Search for the cell housing the specified text and yield its [X, Y] center coordinate. 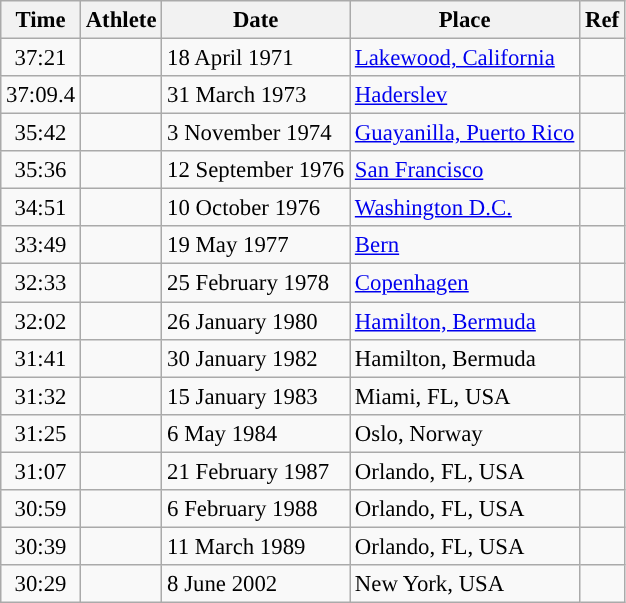
30:39 [41, 546]
Copenhagen [465, 283]
35:36 [41, 170]
Oslo, Norway [465, 433]
Washington D.C. [465, 208]
30:59 [41, 509]
18 April 1971 [256, 58]
10 October 1976 [256, 208]
Athlete [120, 20]
12 September 1976 [256, 170]
Lakewood, California [465, 58]
San Francisco [465, 170]
6 February 1988 [256, 509]
Haderslev [465, 95]
31:25 [41, 433]
Guayanilla, Puerto Rico [465, 133]
Bern [465, 245]
Time [41, 20]
31:41 [41, 358]
37:21 [41, 58]
New York, USA [465, 584]
25 February 1978 [256, 283]
31 March 1973 [256, 95]
Date [256, 20]
35:42 [41, 133]
30 January 1982 [256, 358]
30:29 [41, 584]
8 June 2002 [256, 584]
37:09.4 [41, 95]
21 February 1987 [256, 471]
32:33 [41, 283]
11 March 1989 [256, 546]
34:51 [41, 208]
19 May 1977 [256, 245]
Miami, FL, USA [465, 396]
31:07 [41, 471]
Ref [602, 20]
6 May 1984 [256, 433]
26 January 1980 [256, 321]
3 November 1974 [256, 133]
32:02 [41, 321]
15 January 1983 [256, 396]
Place [465, 20]
31:32 [41, 396]
33:49 [41, 245]
